Pinpoint the cell where the given text exists, returning its [X, Y] midpoint coordinate. 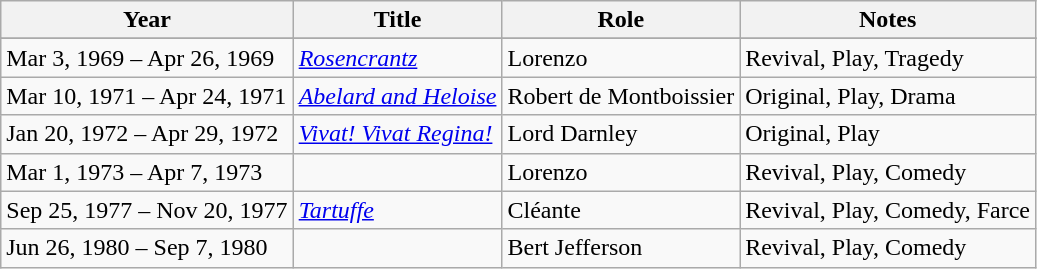
Cléante [621, 210]
Lord Darnley [621, 134]
Robert de Montboissier [621, 96]
Revival, Play, Comedy, Farce [888, 210]
Year [147, 20]
Abelard and Heloise [398, 96]
Title [398, 20]
Sep 25, 1977 – Nov 20, 1977 [147, 210]
Mar 10, 1971 – Apr 24, 1971 [147, 96]
Role [621, 20]
Mar 3, 1969 – Apr 26, 1969 [147, 58]
Bert Jefferson [621, 248]
Jun 26, 1980 – Sep 7, 1980 [147, 248]
Jan 20, 1972 – Apr 29, 1972 [147, 134]
Mar 1, 1973 – Apr 7, 1973 [147, 172]
Vivat! Vivat Regina! [398, 134]
Tartuffe [398, 210]
Notes [888, 20]
Rosencrantz [398, 58]
Original, Play [888, 134]
Original, Play, Drama [888, 96]
Revival, Play, Tragedy [888, 58]
